Scan for the cell matching the given text and deliver its [X, Y] coordinate at center. 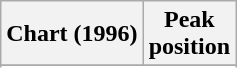
Chart (1996) [72, 34]
Peakposition [189, 34]
